Detect which cell encompasses the target text, then output its (x, y) center coordinate. 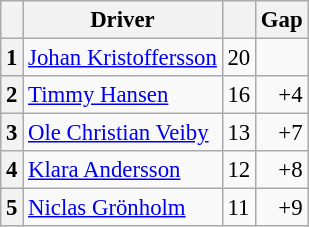
13 (238, 133)
4 (12, 170)
Niclas Grönholm (122, 208)
Timmy Hansen (122, 95)
Johan Kristoffersson (122, 58)
Gap (281, 20)
1 (12, 58)
12 (238, 170)
Ole Christian Veiby (122, 133)
20 (238, 58)
3 (12, 133)
+8 (281, 170)
+9 (281, 208)
11 (238, 208)
Driver (122, 20)
5 (12, 208)
Klara Andersson (122, 170)
16 (238, 95)
+4 (281, 95)
2 (12, 95)
+7 (281, 133)
